Output the [x, y] coordinate of the center of the cell containing the given text.  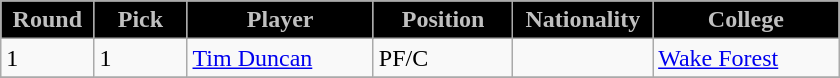
Wake Forest [746, 58]
Round [48, 20]
PF/C [443, 58]
Player [280, 20]
Nationality [583, 20]
Tim Duncan [280, 58]
Position [443, 20]
Pick [140, 20]
College [746, 20]
